Capture the cell that displays the provided text and extract its (X, Y) central coordinate. 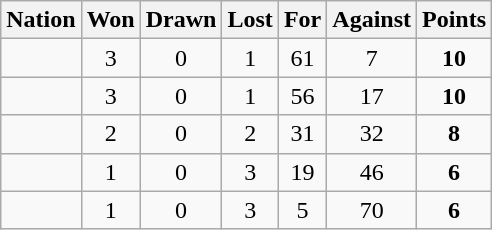
Nation (41, 20)
31 (302, 134)
Drawn (181, 20)
8 (454, 134)
17 (372, 96)
Won (110, 20)
For (302, 20)
46 (372, 172)
32 (372, 134)
56 (302, 96)
Points (454, 20)
70 (372, 210)
5 (302, 210)
19 (302, 172)
61 (302, 58)
Against (372, 20)
Lost (250, 20)
7 (372, 58)
